Extract the [X, Y] coordinate from the center of the cell holding the provided text.  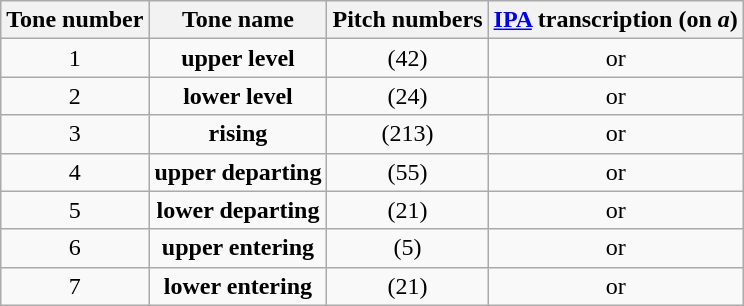
7 [75, 286]
lower departing [238, 210]
4 [75, 172]
(42) [408, 58]
5 [75, 210]
lower entering [238, 286]
(55) [408, 172]
(24) [408, 96]
(213) [408, 134]
6 [75, 248]
lower level [238, 96]
upper entering [238, 248]
Tone number [75, 20]
Pitch numbers [408, 20]
Tone name [238, 20]
(5) [408, 248]
rising [238, 134]
IPA transcription (on a) [616, 20]
upper level [238, 58]
2 [75, 96]
upper departing [238, 172]
1 [75, 58]
3 [75, 134]
